Provide the [X, Y] coordinate of the cell's center where the given text is located.  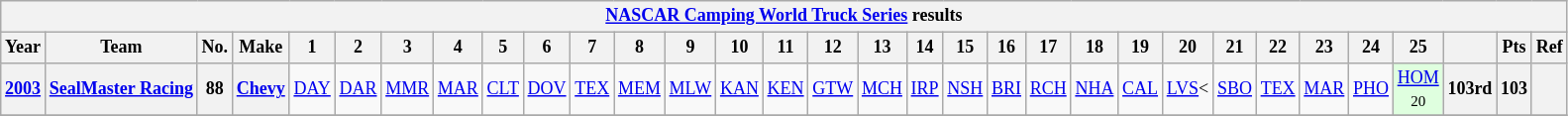
3 [408, 48]
NHA [1095, 89]
DAR [359, 89]
16 [1006, 48]
22 [1278, 48]
7 [592, 48]
SBO [1235, 89]
Year [24, 48]
19 [1141, 48]
6 [547, 48]
12 [833, 48]
GTW [833, 89]
KEN [785, 89]
Chevy [261, 89]
14 [925, 48]
CLT [503, 89]
KAN [740, 89]
DAY [312, 89]
11 [785, 48]
MLW [689, 89]
21 [1235, 48]
Team [121, 48]
9 [689, 48]
5 [503, 48]
Pts [1515, 48]
4 [459, 48]
15 [965, 48]
NASCAR Camping World Truck Series results [784, 16]
MEM [640, 89]
10 [740, 48]
CAL [1141, 89]
RCH [1048, 89]
88 [214, 89]
2 [359, 48]
Make [261, 48]
No. [214, 48]
103 [1515, 89]
2003 [24, 89]
SealMaster Racing [121, 89]
MMR [408, 89]
103rd [1470, 89]
24 [1371, 48]
18 [1095, 48]
DOV [547, 89]
MCH [883, 89]
Ref [1549, 48]
PHO [1371, 89]
IRP [925, 89]
20 [1187, 48]
8 [640, 48]
HOM20 [1418, 89]
25 [1418, 48]
NSH [965, 89]
13 [883, 48]
LVS< [1187, 89]
BRI [1006, 89]
1 [312, 48]
17 [1048, 48]
23 [1324, 48]
